Provide the (x, y) coordinate of the cell's center where the given text is located.  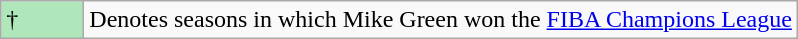
Denotes seasons in which Mike Green won the FIBA Champions League (441, 20)
† (42, 20)
